Capture the cell that displays the provided text and extract its (X, Y) central coordinate. 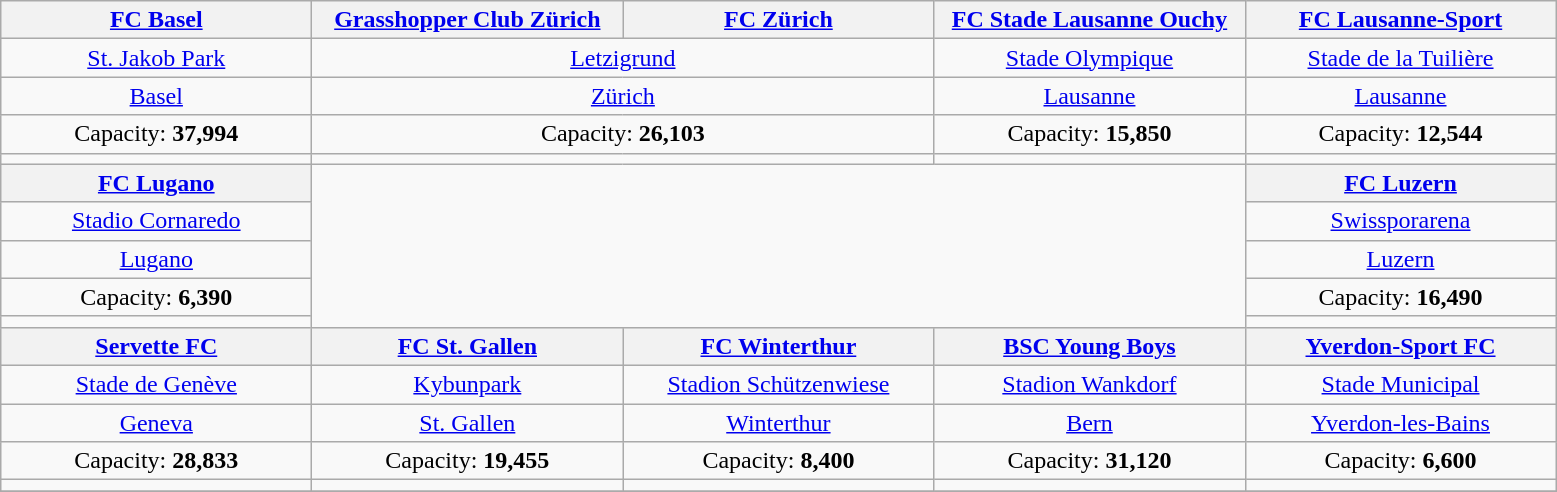
FC Lugano (156, 183)
Stade de la Tuilière (1400, 58)
Stade Municipal (1400, 384)
Winterthur (778, 423)
Capacity: 8,400 (778, 461)
FC Lausanne-Sport (1400, 20)
Capacity: 16,490 (1400, 297)
Luzern (1400, 259)
Grasshopper Club Zürich (468, 20)
FC Stade Lausanne Ouchy (1090, 20)
Stadion Schützenwiese (778, 384)
St. Gallen (468, 423)
Capacity: 37,994 (156, 134)
Capacity: 28,833 (156, 461)
Kybunpark (468, 384)
Lugano (156, 259)
FC Winterthur (778, 346)
Capacity: 6,390 (156, 297)
FC Zürich (778, 20)
Capacity: 15,850 (1090, 134)
BSC Young Boys (1090, 346)
Stadion Wankdorf (1090, 384)
Stade Olympique (1090, 58)
Capacity: 12,544 (1400, 134)
Capacity: 6,600 (1400, 461)
Yverdon-les-Bains (1400, 423)
Yverdon-Sport FC (1400, 346)
Letzigrund (623, 58)
Basel (156, 96)
FC St. Gallen (468, 346)
Stadio Cornaredo (156, 221)
Capacity: 19,455 (468, 461)
Stade de Genève (156, 384)
Zürich (623, 96)
Geneva (156, 423)
Swissporarena (1400, 221)
Capacity: 26,103 (623, 134)
Servette FC (156, 346)
FC Luzern (1400, 183)
Bern (1090, 423)
Capacity: 31,120 (1090, 461)
St. Jakob Park (156, 58)
FC Basel (156, 20)
